Search for the cell housing the specified text and yield its (X, Y) center coordinate. 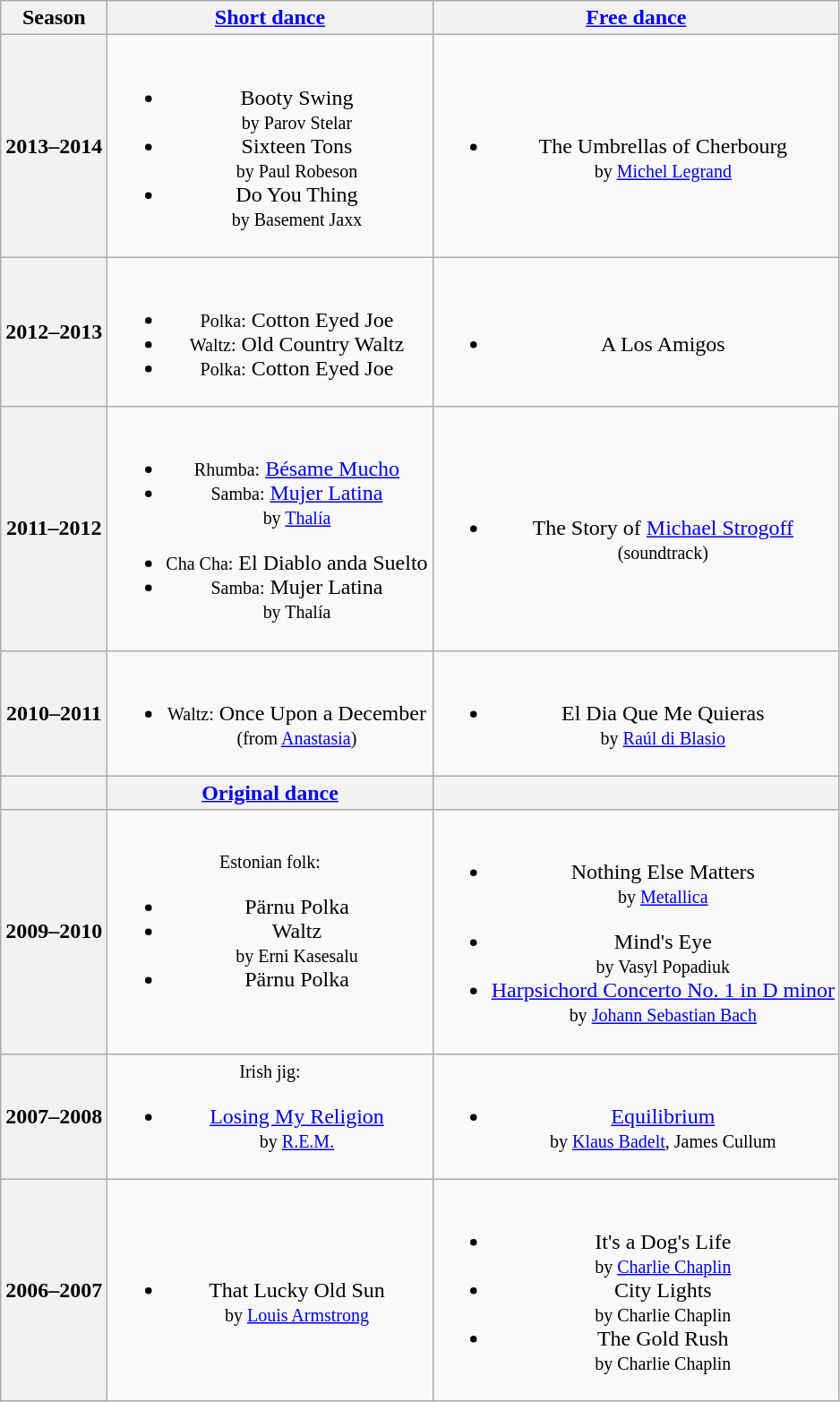
Irish jig:Losing My Religion by R.E.M. (270, 1116)
Equilibrium by Klaus Badelt, James Cullum (636, 1116)
Season (54, 18)
Rhumba: Bésame MuchoSamba: Mujer Latina by Thalía Cha Cha: El Diablo anda SueltoSamba: Mujer Latina by Thalía (270, 529)
2011–2012 (54, 529)
Estonian folk:Pärnu PolkaWaltz by Erni Kasesalu Pärnu Polka (270, 932)
The Story of Michael Strogoff (soundtrack) (636, 529)
2010–2011 (54, 713)
2012–2013 (54, 331)
Short dance (270, 18)
El Dia Que Me Quieras by Raúl di Blasio (636, 713)
Booty Swing by Parov Stelar Sixteen Tons by Paul Robeson Do You Thing by Basement Jaxx (270, 146)
Free dance (636, 18)
That Lucky Old Sun by Louis Armstrong (270, 1290)
Waltz: Once Upon a December (from Anastasia) (270, 713)
2009–2010 (54, 932)
2007–2008 (54, 1116)
A Los Amigos (636, 331)
The Umbrellas of Cherbourg by Michel Legrand (636, 146)
2006–2007 (54, 1290)
It's a Dog's Life by Charlie Chaplin City Lights by Charlie Chaplin The Gold Rush by Charlie Chaplin (636, 1290)
Original dance (270, 793)
Nothing Else Matters by Metallica Mind's Eye by Vasyl Popadiuk Harpsichord Concerto No. 1 in D minor by Johann Sebastian Bach (636, 932)
Polka: Cotton Eyed JoeWaltz: Old Country WaltzPolka: Cotton Eyed Joe (270, 331)
2013–2014 (54, 146)
